Return the [X, Y] coordinate for the center point of the cell that contains the specified text.  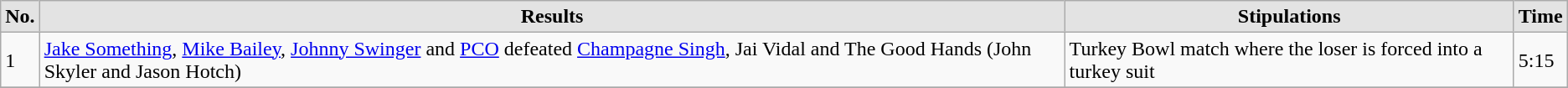
Jake Something, Mike Bailey, Johnny Swinger and PCO defeated Champagne Singh, Jai Vidal and The Good Hands (John Skyler and Jason Hotch) [552, 60]
Turkey Bowl match where the loser is forced into a turkey suit [1289, 60]
Time [1540, 17]
5:15 [1540, 60]
No. [20, 17]
Results [552, 17]
Stipulations [1289, 17]
1 [20, 60]
